Find where the given text appears and provide that cell's center as (X, Y) coordinate. 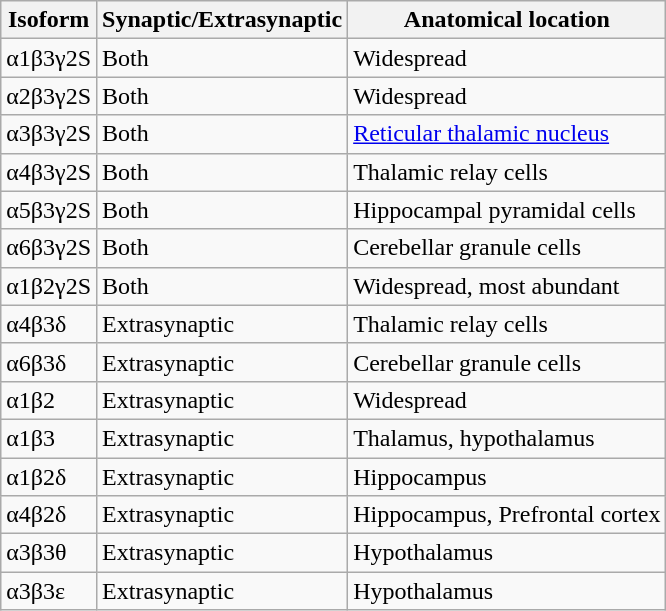
α1β2γ2S (49, 286)
α3β3γ2S (49, 134)
α6β3γ2S (49, 248)
α3β3ε (49, 591)
Synaptic/Extrasynaptic (222, 20)
α1β2δ (49, 477)
α2β3γ2S (49, 96)
α1β3 (49, 438)
α1β3γ2S (49, 58)
Thalamus, hypothalamus (507, 438)
α4β3γ2S (49, 172)
α6β3δ (49, 362)
Widespread, most abundant (507, 286)
α4β3δ (49, 324)
Anatomical location (507, 20)
α5β3γ2S (49, 210)
α3β3θ (49, 553)
α4β2δ (49, 515)
Hippocampus, Prefrontal cortex (507, 515)
Isoform (49, 20)
Hippocampus (507, 477)
Reticular thalamic nucleus (507, 134)
Hippocampal pyramidal cells (507, 210)
α1β2 (49, 400)
